Extract the (x, y) coordinate from the center of the cell holding the provided text.  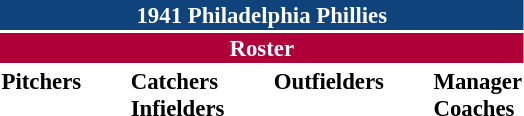
1941 Philadelphia Phillies (262, 15)
Roster (262, 48)
